Return [X, Y] of the center of cell containing provided text 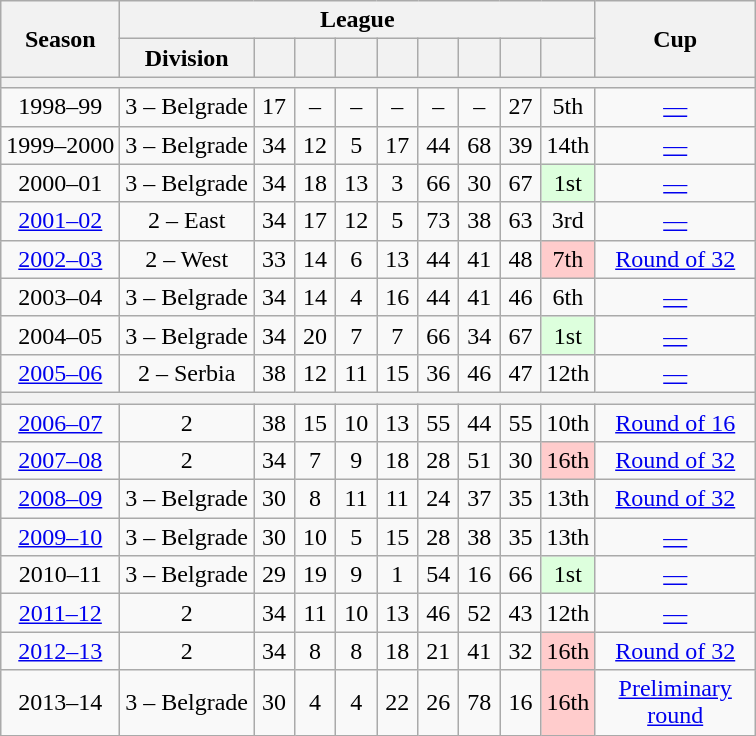
6 [356, 259]
2002–03 [60, 259]
2013–14 [60, 702]
43 [520, 613]
33 [274, 259]
19 [316, 575]
5th [568, 107]
2007–08 [60, 461]
Preliminary round [676, 702]
29 [274, 575]
2000–01 [60, 183]
78 [480, 702]
2009–10 [60, 537]
10th [568, 423]
2006–07 [60, 423]
2008–09 [60, 499]
6th [568, 297]
47 [520, 373]
League [358, 20]
48 [520, 259]
2003–04 [60, 297]
54 [438, 575]
20 [316, 335]
3rd [568, 221]
1 [398, 575]
2 – West [187, 259]
2005–06 [60, 373]
52 [480, 613]
36 [438, 373]
2 – Serbia [187, 373]
3 [398, 183]
2004–05 [60, 335]
68 [480, 145]
Round of 16 [676, 423]
37 [480, 499]
22 [398, 702]
1999–2000 [60, 145]
63 [520, 221]
2010–11 [60, 575]
26 [438, 702]
73 [438, 221]
21 [438, 651]
24 [438, 499]
7th [568, 259]
2001–02 [60, 221]
39 [520, 145]
2011–12 [60, 613]
2012–13 [60, 651]
27 [520, 107]
Cup [676, 39]
32 [520, 651]
51 [480, 461]
1998–99 [60, 107]
Division [187, 58]
14th [568, 145]
2 – East [187, 221]
Season [60, 39]
